Return the [X, Y] coordinate for the center point of the cell that contains the specified text.  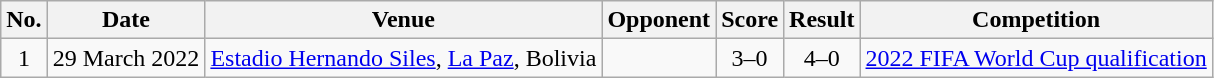
Competition [1036, 20]
Venue [404, 20]
29 March 2022 [126, 58]
4–0 [822, 58]
No. [24, 20]
3–0 [750, 58]
Estadio Hernando Siles, La Paz, Bolivia [404, 58]
2022 FIFA World Cup qualification [1036, 58]
1 [24, 58]
Score [750, 20]
Date [126, 20]
Result [822, 20]
Opponent [659, 20]
